For the text-containing cell, return its midpoint in [X, Y] coordinate format. 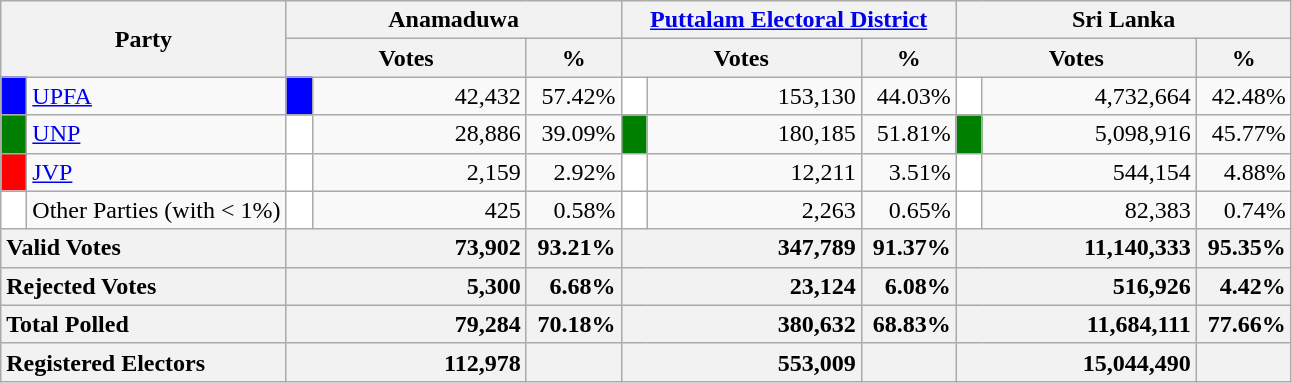
11,684,111 [1076, 324]
2,159 [419, 172]
91.37% [908, 248]
4,732,664 [1089, 96]
JVP [156, 172]
68.83% [908, 324]
45.77% [1244, 134]
3.51% [908, 172]
79,284 [406, 324]
180,185 [754, 134]
11,140,333 [1076, 248]
UPFA [156, 96]
82,383 [1089, 210]
425 [419, 210]
0.65% [908, 210]
Party [144, 39]
93.21% [574, 248]
23,124 [741, 286]
347,789 [741, 248]
Puttalam Electoral District [788, 20]
57.42% [574, 96]
39.09% [574, 134]
544,154 [1089, 172]
Total Polled [144, 324]
Other Parties (with < 1%) [156, 210]
Rejected Votes [144, 286]
2,263 [754, 210]
4.88% [1244, 172]
44.03% [908, 96]
Registered Electors [144, 362]
153,130 [754, 96]
0.58% [574, 210]
4.42% [1244, 286]
380,632 [741, 324]
112,978 [406, 362]
6.08% [908, 286]
UNP [156, 134]
Valid Votes [144, 248]
553,009 [741, 362]
42,432 [419, 96]
73,902 [406, 248]
Anamaduwa [454, 20]
42.48% [1244, 96]
70.18% [574, 324]
12,211 [754, 172]
0.74% [1244, 210]
51.81% [908, 134]
2.92% [574, 172]
516,926 [1076, 286]
77.66% [1244, 324]
15,044,490 [1076, 362]
28,886 [419, 134]
5,098,916 [1089, 134]
95.35% [1244, 248]
Sri Lanka [1124, 20]
5,300 [406, 286]
6.68% [574, 286]
